Return the (x, y) coordinate for the center point of the cell that contains the specified text.  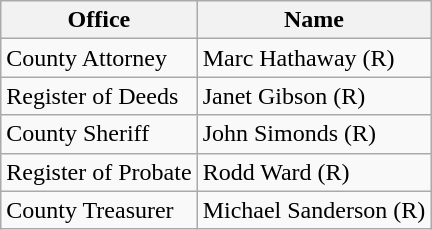
Rodd Ward (R) (314, 172)
Office (99, 20)
John Simonds (R) (314, 134)
County Sheriff (99, 134)
Register of Probate (99, 172)
Michael Sanderson (R) (314, 210)
Name (314, 20)
Janet Gibson (R) (314, 96)
County Attorney (99, 58)
Marc Hathaway (R) (314, 58)
County Treasurer (99, 210)
Register of Deeds (99, 96)
